Detect which cell encompasses the target text, then output its [X, Y] center coordinate. 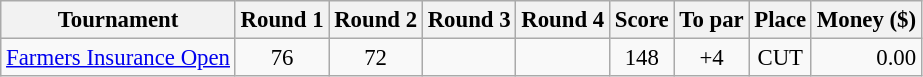
CUT [780, 58]
0.00 [866, 58]
Round 2 [376, 20]
72 [376, 58]
Round 1 [282, 20]
Money ($) [866, 20]
Tournament [118, 20]
Round 4 [563, 20]
Score [642, 20]
+4 [712, 58]
76 [282, 58]
Round 3 [469, 20]
Farmers Insurance Open [118, 58]
Place [780, 20]
To par [712, 20]
148 [642, 58]
